Search for the cell housing the specified text and yield its (x, y) center coordinate. 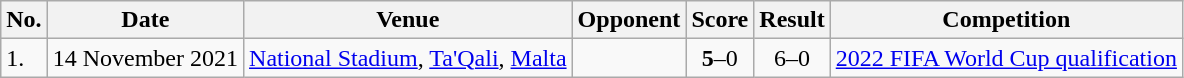
Result (792, 20)
6–0 (792, 58)
Opponent (629, 20)
Date (145, 20)
Score (720, 20)
National Stadium, Ta'Qali, Malta (408, 58)
1. (24, 58)
No. (24, 20)
Competition (1006, 20)
Venue (408, 20)
5–0 (720, 58)
2022 FIFA World Cup qualification (1006, 58)
14 November 2021 (145, 58)
